Return the [x, y] coordinate for the center point of the cell that contains the specified text.  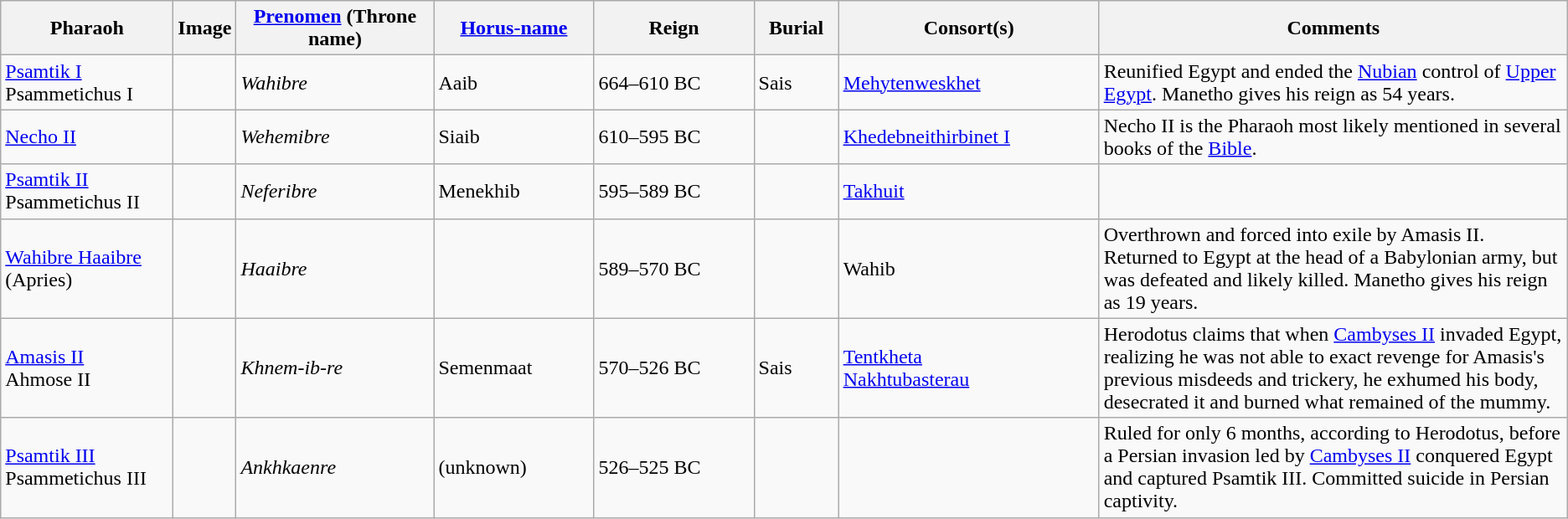
595–589 BC [673, 191]
570–526 BC [673, 368]
Pharaoh [87, 28]
Tentkheta Nakhtubasterau [968, 368]
Mehytenweskhet [968, 82]
Reunified Egypt and ended the Nubian control of Upper Egypt. Manetho gives his reign as 54 years. [1333, 82]
Takhuit [968, 191]
Neferibre [335, 191]
Aaib [514, 82]
Prenomen (Throne name) [335, 28]
Consort(s) [968, 28]
Necho II [87, 137]
Menekhib [514, 191]
Wahib [968, 268]
Khnem-ib-re [335, 368]
Comments [1333, 28]
610–595 BC [673, 137]
Image [204, 28]
Semenmaat [514, 368]
Siaib [514, 137]
Psamtik IPsammetichus I [87, 82]
Wahibre Haaibre(Apries) [87, 268]
Wehemibre [335, 137]
Wahibre [335, 82]
(unknown) [514, 467]
Horus-name [514, 28]
526–525 BC [673, 467]
664–610 BC [673, 82]
Psamtik IIPsammetichus II [87, 191]
Burial [796, 28]
Reign [673, 28]
Psamtik IIIPsammetichus III [87, 467]
Ankhkaenre [335, 467]
Khedebneithirbinet I [968, 137]
589–570 BC [673, 268]
Amasis IIAhmose II [87, 368]
Haaibre [335, 268]
Necho II is the Pharaoh most likely mentioned in several books of the Bible. [1333, 137]
